Identify which cell holds the provided text, then report its (x, y) central coordinate. 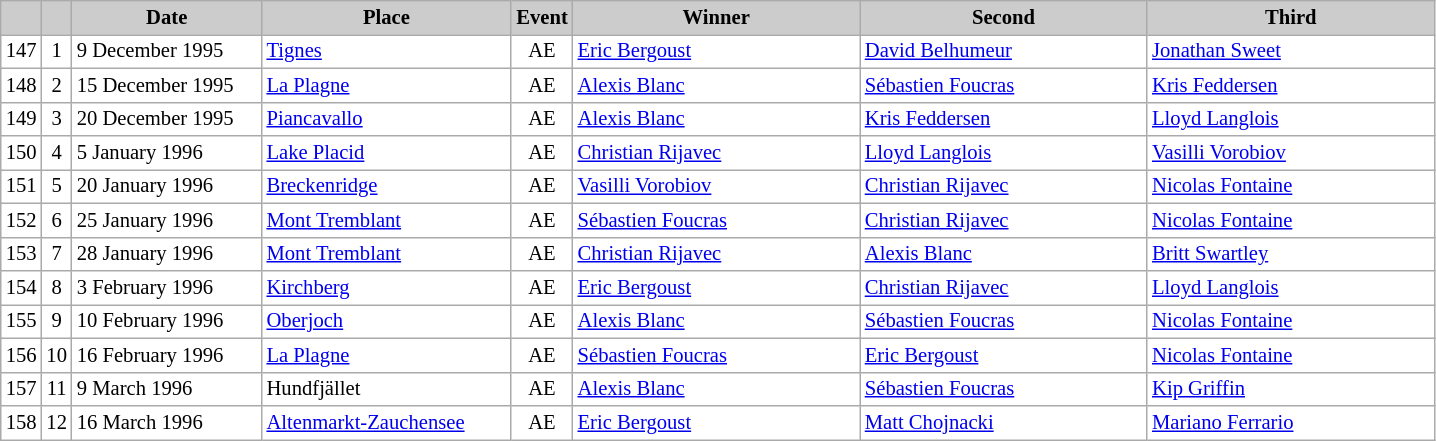
David Belhumeur (1004, 51)
150 (22, 153)
15 December 1995 (167, 85)
10 February 1996 (167, 321)
Tignes (387, 51)
157 (22, 389)
2 (56, 85)
6 (56, 220)
Kirchberg (387, 287)
5 January 1996 (167, 153)
Altenmarkt-Zauchensee (387, 423)
155 (22, 321)
Winner (716, 17)
Kip Griffin (1290, 389)
Third (1290, 17)
7 (56, 254)
20 December 1995 (167, 119)
Event (542, 17)
Lake Placid (387, 153)
4 (56, 153)
16 February 1996 (167, 355)
Britt Swartley (1290, 254)
11 (56, 389)
Hundfjället (387, 389)
16 March 1996 (167, 423)
Date (167, 17)
Oberjoch (387, 321)
154 (22, 287)
158 (22, 423)
Jonathan Sweet (1290, 51)
28 January 1996 (167, 254)
Matt Chojnacki (1004, 423)
1 (56, 51)
12 (56, 423)
149 (22, 119)
5 (56, 186)
147 (22, 51)
3 (56, 119)
156 (22, 355)
25 January 1996 (167, 220)
8 (56, 287)
Place (387, 17)
Second (1004, 17)
152 (22, 220)
Breckenridge (387, 186)
20 January 1996 (167, 186)
148 (22, 85)
9 (56, 321)
Piancavallo (387, 119)
10 (56, 355)
9 December 1995 (167, 51)
153 (22, 254)
9 March 1996 (167, 389)
3 February 1996 (167, 287)
151 (22, 186)
Mariano Ferrario (1290, 423)
